Pinpoint the cell where the given text exists, returning its (X, Y) midpoint coordinate. 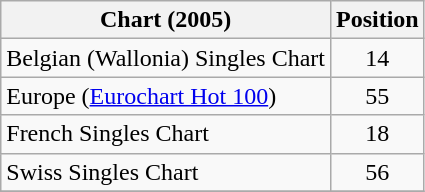
14 (377, 58)
French Singles Chart (166, 134)
Swiss Singles Chart (166, 172)
Belgian (Wallonia) Singles Chart (166, 58)
Europe (Eurochart Hot 100) (166, 96)
56 (377, 172)
18 (377, 134)
Position (377, 20)
Chart (2005) (166, 20)
55 (377, 96)
